Capture the cell that displays the provided text and extract its [X, Y] central coordinate. 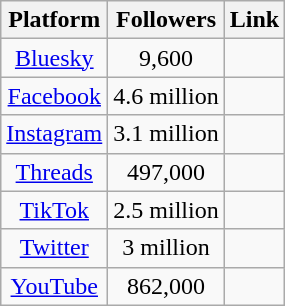
Bluesky [54, 58]
TikTok [54, 210]
Followers [166, 20]
Facebook [54, 96]
3.1 million [166, 134]
Link [254, 20]
9,600 [166, 58]
862,000 [166, 286]
YouTube [54, 286]
Threads [54, 172]
497,000 [166, 172]
4.6 million [166, 96]
Platform [54, 20]
3 million [166, 248]
Instagram [54, 134]
Twitter [54, 248]
2.5 million [166, 210]
